Detect which cell encompasses the target text, then output its (X, Y) center coordinate. 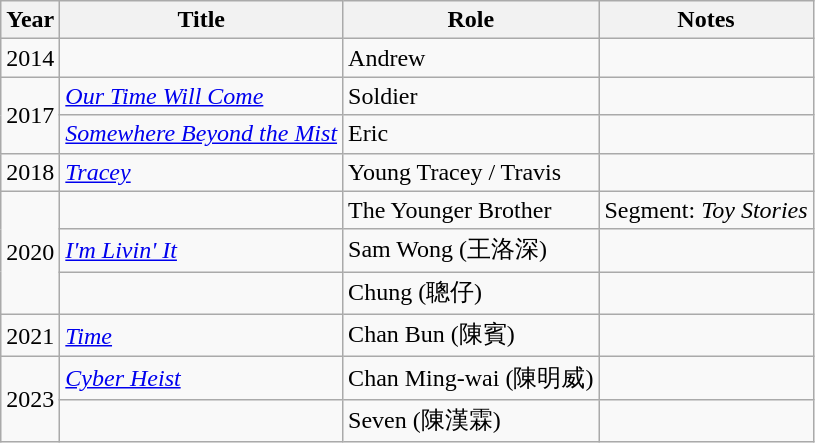
2014 (30, 58)
2017 (30, 115)
Year (30, 20)
Cyber Heist (202, 378)
2020 (30, 252)
2021 (30, 336)
Segment: Toy Stories (706, 210)
Tracey (202, 172)
Seven (陳漢霖) (471, 420)
Role (471, 20)
Andrew (471, 58)
Soldier (471, 96)
Title (202, 20)
Sam Wong (王洛深) (471, 250)
Chan Bun (陳賓) (471, 336)
Chung (聰仔) (471, 294)
Notes (706, 20)
Time (202, 336)
Our Time Will Come (202, 96)
2018 (30, 172)
Young Tracey / Travis (471, 172)
Eric (471, 134)
Chan Ming-wai (陳明威) (471, 378)
I'm Livin' It (202, 250)
Somewhere Beyond the Mist (202, 134)
The Younger Brother (471, 210)
2023 (30, 400)
